Search for the cell housing the specified text and yield its (X, Y) center coordinate. 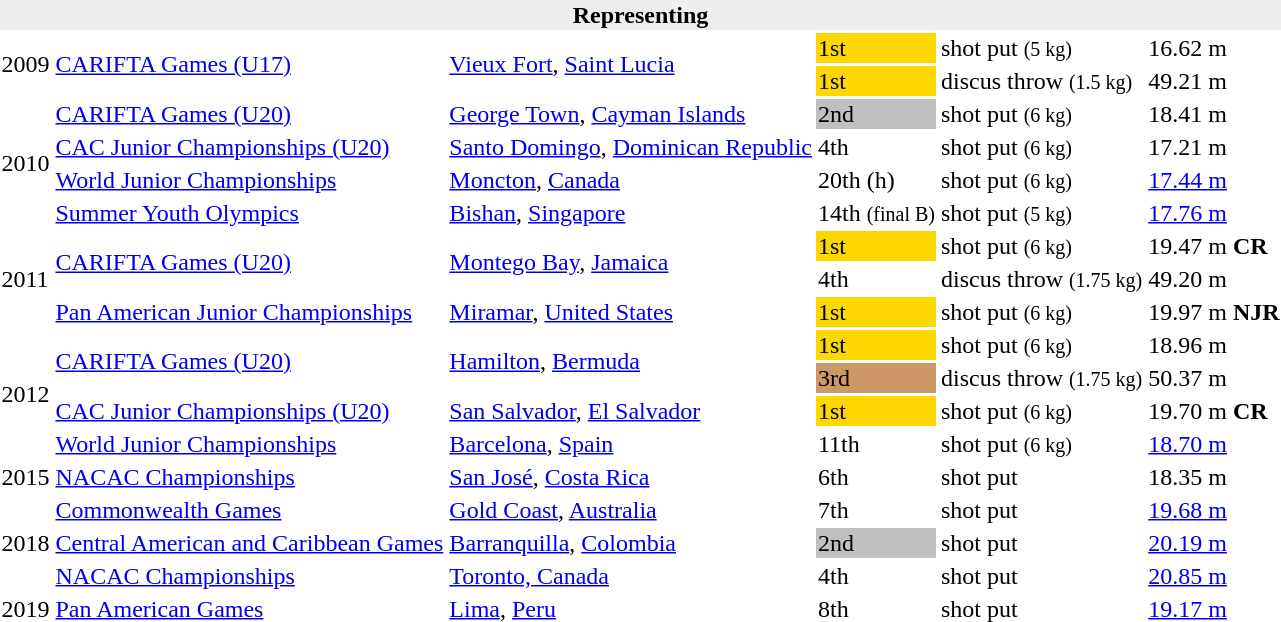
2009 (26, 64)
Moncton, Canada (631, 180)
2012 (26, 394)
49.21 m (1214, 81)
Barranquilla, Colombia (631, 543)
2011 (26, 279)
17.44 m (1214, 180)
20th (h) (876, 180)
50.37 m (1214, 378)
Vieux Fort, Saint Lucia (631, 64)
18.96 m (1214, 345)
18.70 m (1214, 444)
CARIFTA Games (U17) (250, 64)
Gold Coast, Australia (631, 510)
Miramar, United States (631, 312)
Summer Youth Olympics (250, 213)
George Town, Cayman Islands (631, 114)
2018 (26, 543)
19.70 m CR (1214, 411)
17.21 m (1214, 147)
Pan American Junior Championships (250, 312)
19.47 m CR (1214, 246)
Barcelona, Spain (631, 444)
20.85 m (1214, 576)
18.41 m (1214, 114)
Santo Domingo, Dominican Republic (631, 147)
Montego Bay, Jamaica (631, 262)
19.97 m NJR (1214, 312)
17.76 m (1214, 213)
San José, Costa Rica (631, 477)
Hamilton, Bermuda (631, 362)
Bishan, Singapore (631, 213)
11th (876, 444)
16.62 m (1214, 48)
3rd (876, 378)
49.20 m (1214, 279)
Representing (640, 15)
14th (final B) (876, 213)
19.68 m (1214, 510)
Commonwealth Games (250, 510)
7th (876, 510)
2015 (26, 477)
discus throw (1.5 kg) (1041, 81)
Central American and Caribbean Games (250, 543)
San Salvador, El Salvador (631, 411)
18.35 m (1214, 477)
20.19 m (1214, 543)
Toronto, Canada (631, 576)
6th (876, 477)
2010 (26, 164)
